Scan for the cell matching the given text and deliver its (x, y) coordinate at center. 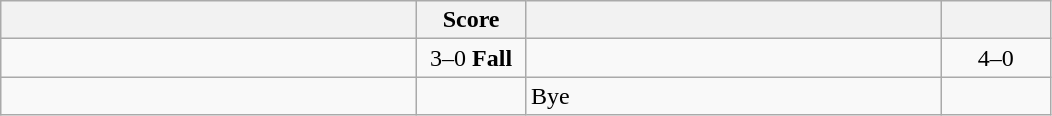
Score (472, 20)
3–0 Fall (472, 58)
4–0 (996, 58)
Bye (733, 96)
